Extract the [X, Y] coordinate from the center of the cell holding the provided text.  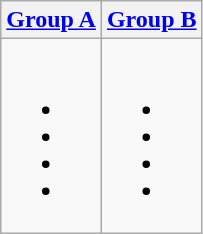
Group B [152, 20]
Group A [52, 20]
